Identify which cell holds the provided text, then report its [X, Y] central coordinate. 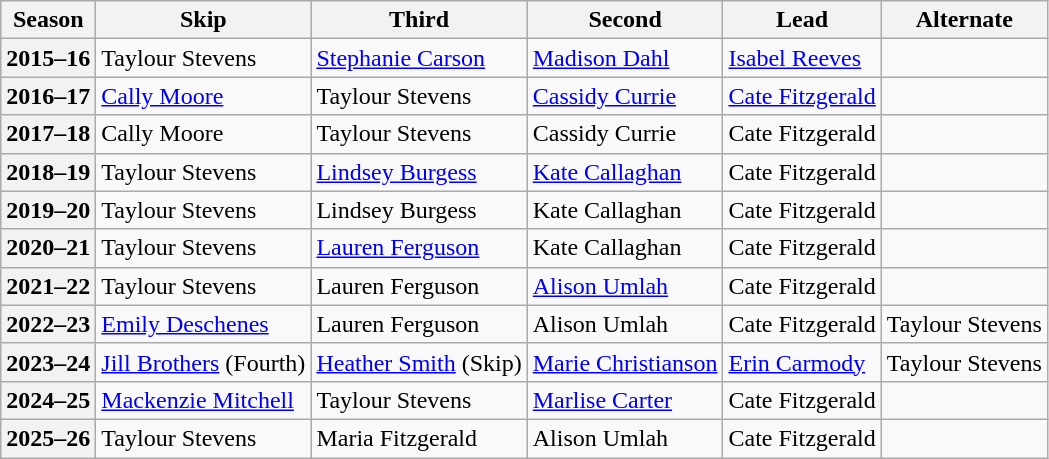
Season [48, 20]
2023–24 [48, 362]
Jill Brothers (Fourth) [204, 362]
Second [625, 20]
Heather Smith (Skip) [419, 362]
Marlise Carter [625, 400]
Alternate [964, 20]
Stephanie Carson [419, 58]
Madison Dahl [625, 58]
2018–19 [48, 172]
Emily Deschenes [204, 324]
Marie Christianson [625, 362]
2016–17 [48, 96]
2022–23 [48, 324]
Skip [204, 20]
Third [419, 20]
2025–26 [48, 438]
Erin Carmody [802, 362]
2019–20 [48, 210]
Mackenzie Mitchell [204, 400]
2024–25 [48, 400]
Isabel Reeves [802, 58]
2020–21 [48, 248]
Lead [802, 20]
2021–22 [48, 286]
2015–16 [48, 58]
Maria Fitzgerald [419, 438]
2017–18 [48, 134]
